Locate the cell with the specified text and output its (x, y) center coordinate. 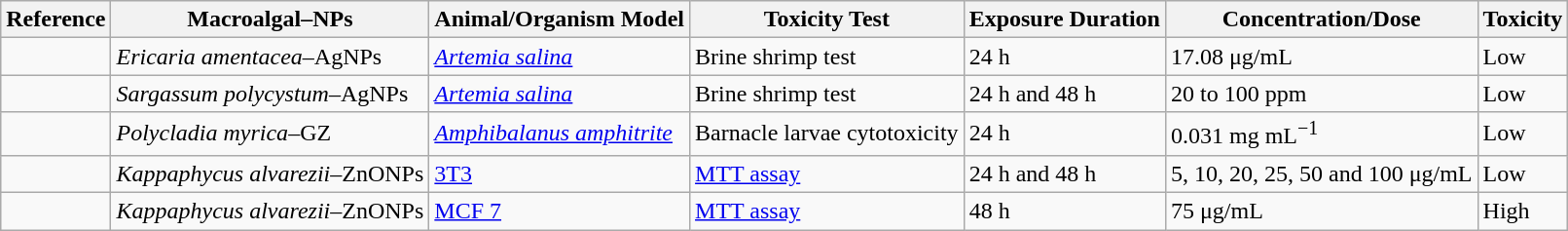
3T3 (560, 173)
Polycladia myrica–GZ (271, 135)
Exposure Duration (1065, 19)
5, 10, 20, 25, 50 and 100 μg/mL (1322, 173)
Amphibalanus amphitrite (560, 135)
Barnacle larvae cytotoxicity (827, 135)
Sargassum polycystum–AgNPs (271, 94)
Macroalgal–NPs (271, 19)
Animal/Organism Model (560, 19)
Toxicity Test (827, 19)
MCF 7 (560, 212)
0.031 mg mL−1 (1322, 135)
20 to 100 ppm (1322, 94)
48 h (1065, 212)
Ericaria amentacea–AgNPs (271, 57)
75 μg/mL (1322, 212)
Reference (56, 19)
Concentration/Dose (1322, 19)
High (1522, 212)
17.08 μg/mL (1322, 57)
Toxicity (1522, 19)
